Capture the cell that displays the provided text and extract its (x, y) central coordinate. 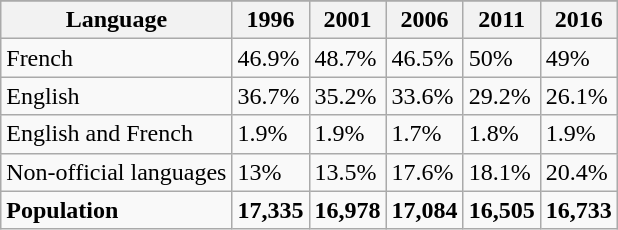
33.6% (424, 96)
2001 (348, 20)
13.5% (348, 172)
2016 (578, 20)
1.8% (502, 134)
17.6% (424, 172)
17,084 (424, 210)
2006 (424, 20)
16,505 (502, 210)
16,733 (578, 210)
20.4% (578, 172)
Non-official languages (116, 172)
English and French (116, 134)
46.9% (270, 58)
13% (270, 172)
48.7% (348, 58)
16,978 (348, 210)
English (116, 96)
18.1% (502, 172)
Language (116, 20)
French (116, 58)
26.1% (578, 96)
29.2% (502, 96)
50% (502, 58)
46.5% (424, 58)
1996 (270, 20)
36.7% (270, 96)
2011 (502, 20)
35.2% (348, 96)
1.7% (424, 134)
17,335 (270, 210)
Population (116, 210)
49% (578, 58)
